Provide the (x, y) coordinate of the cell's center where the given text is located.  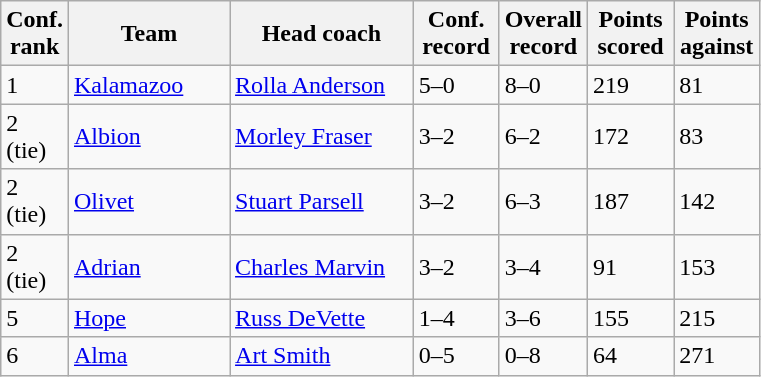
Albion (148, 136)
0–8 (543, 356)
142 (717, 202)
1 (35, 85)
Adrian (148, 266)
8–0 (543, 85)
Charles Marvin (322, 266)
3–4 (543, 266)
3–6 (543, 318)
Kalamazoo (148, 85)
81 (717, 85)
5–0 (456, 85)
Overall record (543, 34)
Head coach (322, 34)
Morley Fraser (322, 136)
153 (717, 266)
Team (148, 34)
Russ DeVette (322, 318)
Points scored (631, 34)
64 (631, 356)
Stuart Parsell (322, 202)
0–5 (456, 356)
6 (35, 356)
91 (631, 266)
155 (631, 318)
Conf. record (456, 34)
Rolla Anderson (322, 85)
172 (631, 136)
6–3 (543, 202)
Olivet (148, 202)
5 (35, 318)
271 (717, 356)
219 (631, 85)
Points against (717, 34)
Conf. rank (35, 34)
1–4 (456, 318)
Art Smith (322, 356)
6–2 (543, 136)
187 (631, 202)
Hope (148, 318)
215 (717, 318)
Alma (148, 356)
83 (717, 136)
